Search for the cell housing the specified text and yield its [x, y] center coordinate. 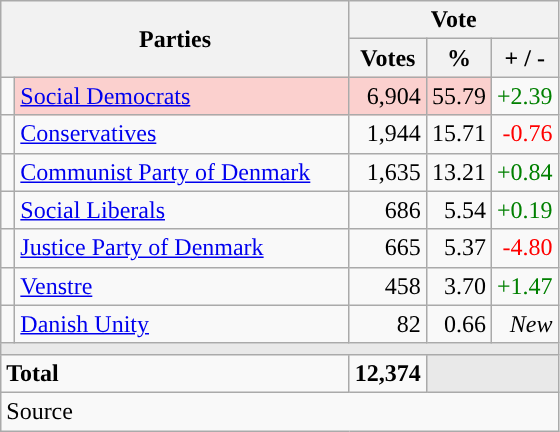
Source [280, 411]
+2.39 [524, 96]
1,635 [388, 172]
82 [388, 324]
-4.80 [524, 248]
Social Democrats [182, 96]
665 [388, 248]
13.21 [458, 172]
+ / - [524, 58]
Danish Unity [182, 324]
Vote [454, 20]
458 [388, 286]
+0.84 [524, 172]
55.79 [458, 96]
Total [176, 373]
6,904 [388, 96]
15.71 [458, 134]
Justice Party of Denmark [182, 248]
Votes [388, 58]
12,374 [388, 373]
Social Liberals [182, 210]
+0.19 [524, 210]
Venstre [182, 286]
New [524, 324]
Parties [176, 39]
5.37 [458, 248]
1,944 [388, 134]
Communist Party of Denmark [182, 172]
Conservatives [182, 134]
% [458, 58]
-0.76 [524, 134]
5.54 [458, 210]
3.70 [458, 286]
0.66 [458, 324]
+1.47 [524, 286]
686 [388, 210]
